Determine the (X, Y) coordinate at the center of the cell enclosing the given text.  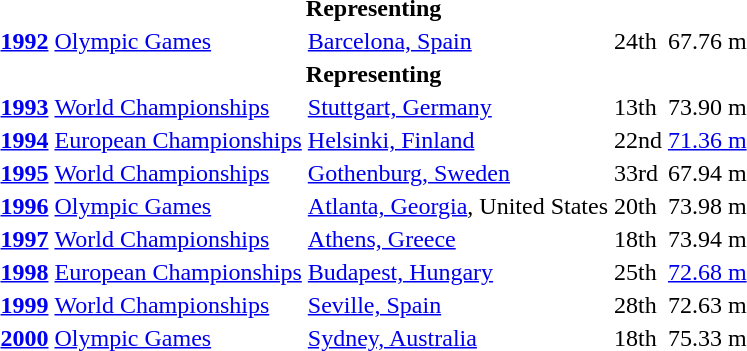
Atlanta, Georgia, United States (458, 206)
Seville, Spain (458, 305)
Stuttgart, Germany (458, 107)
28th (638, 305)
24th (638, 41)
18th (638, 239)
33rd (638, 173)
22nd (638, 140)
Helsinki, Finland (458, 140)
25th (638, 272)
20th (638, 206)
13th (638, 107)
Barcelona, Spain (458, 41)
Gothenburg, Sweden (458, 173)
Athens, Greece (458, 239)
Budapest, Hungary (458, 272)
